Locate the cell with the specified text and output its [X, Y] center coordinate. 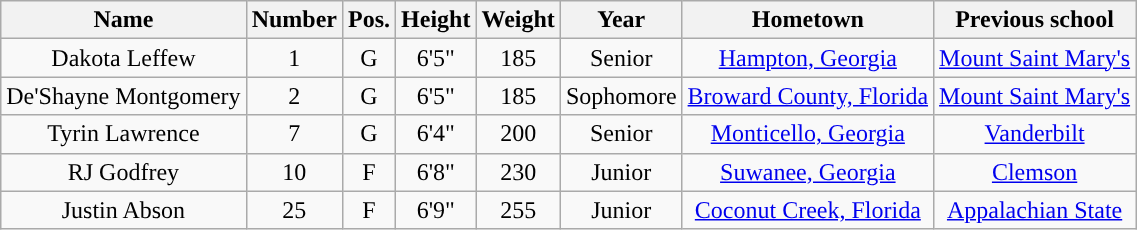
Weight [518, 20]
Tyrin Lawrence [124, 134]
RJ Godfrey [124, 172]
6'8" [436, 172]
Pos. [368, 20]
Appalachian State [1035, 210]
7 [294, 134]
10 [294, 172]
1 [294, 58]
Year [621, 20]
Justin Abson [124, 210]
Dakota Leffew [124, 58]
Number [294, 20]
Hampton, Georgia [808, 58]
6'9" [436, 210]
255 [518, 210]
Height [436, 20]
Vanderbilt [1035, 134]
Hometown [808, 20]
2 [294, 96]
200 [518, 134]
Coconut Creek, Florida [808, 210]
25 [294, 210]
Suwanee, Georgia [808, 172]
230 [518, 172]
6'4" [436, 134]
De'Shayne Montgomery [124, 96]
Name [124, 20]
Previous school [1035, 20]
Clemson [1035, 172]
Broward County, Florida [808, 96]
Monticello, Georgia [808, 134]
Sophomore [621, 96]
